Detect which cell encompasses the target text, then output its [x, y] center coordinate. 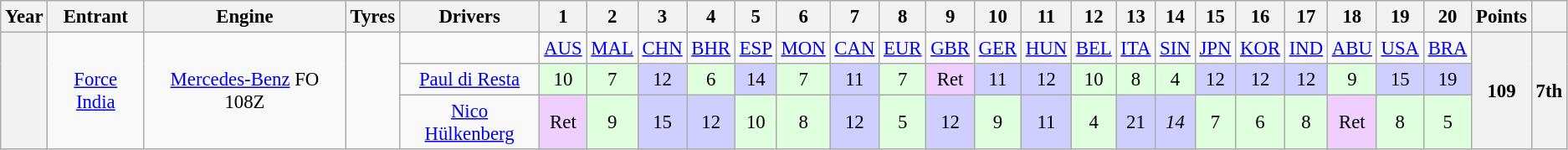
HUN [1046, 49]
KOR [1260, 49]
Year [24, 17]
21 [1136, 122]
16 [1260, 17]
1 [563, 17]
ESP [756, 49]
Drivers [469, 17]
MAL [612, 49]
IND [1305, 49]
SIN [1175, 49]
18 [1352, 17]
2 [612, 17]
BEL [1094, 49]
Engine [244, 17]
AUS [563, 49]
Entrant [95, 17]
USA [1400, 49]
JPN [1215, 49]
GER [997, 49]
109 [1501, 91]
GBR [951, 49]
ABU [1352, 49]
ITA [1136, 49]
CAN [855, 49]
20 [1448, 17]
EUR [903, 49]
17 [1305, 17]
Points [1501, 17]
3 [663, 17]
MON [803, 49]
Nico Hülkenberg [469, 122]
Tyres [372, 17]
Force India [95, 91]
Mercedes-Benz FO 108Z [244, 91]
BRA [1448, 49]
13 [1136, 17]
7th [1549, 91]
Paul di Resta [469, 80]
CHN [663, 49]
BHR [711, 49]
